Extract the (X, Y) coordinate from the center of the cell holding the provided text.  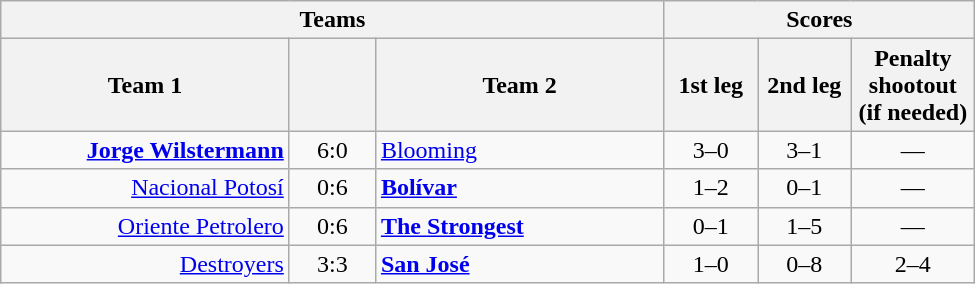
Team 2 (520, 85)
Oriente Petrolero (146, 226)
Penalty shootout (if needed) (913, 85)
Destroyers (146, 264)
6:0 (332, 150)
3:3 (332, 264)
3–0 (711, 150)
1–0 (711, 264)
2–4 (913, 264)
Nacional Potosí (146, 188)
1st leg (711, 85)
Team 1 (146, 85)
1–5 (805, 226)
Jorge Wilstermann (146, 150)
3–1 (805, 150)
0–8 (805, 264)
The Strongest (520, 226)
Blooming (520, 150)
2nd leg (805, 85)
1–2 (711, 188)
Bolívar (520, 188)
Scores (820, 20)
Teams (332, 20)
San José (520, 264)
